Output the [x, y] coordinate of the center of the cell containing the given text.  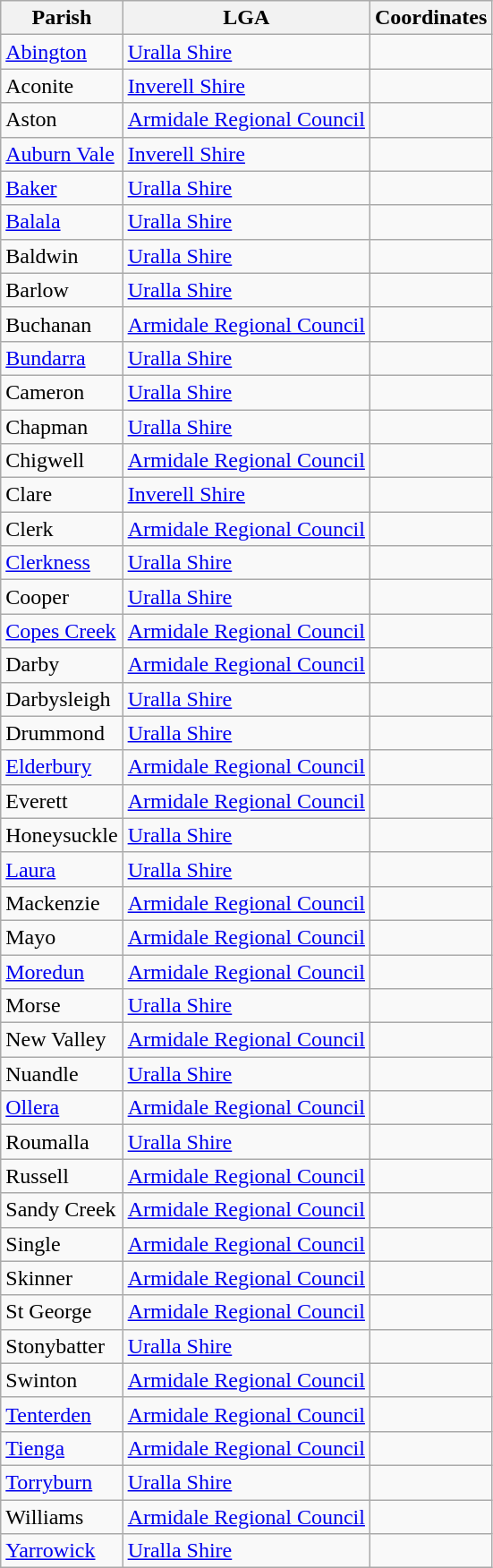
Darby [62, 665]
Coordinates [430, 18]
Elderbury [62, 767]
Russell [62, 1176]
Clerkness [62, 563]
Clare [62, 495]
Cameron [62, 392]
Chapman [62, 427]
Darbysleigh [62, 699]
Aston [62, 120]
St George [62, 1312]
Chigwell [62, 461]
Single [62, 1244]
Moredun [62, 971]
Auburn Vale [62, 154]
Copes Creek [62, 631]
New Valley [62, 1040]
Abington [62, 52]
Tienga [62, 1448]
Bundarra [62, 358]
Swinton [62, 1380]
Nuandle [62, 1074]
Everett [62, 801]
Cooper [62, 597]
Clerk [62, 529]
Torryburn [62, 1482]
Baldwin [62, 256]
Ollera [62, 1108]
Laura [62, 869]
Barlow [62, 290]
Tenterden [62, 1414]
Sandy Creek [62, 1210]
Yarrowick [62, 1551]
Williams [62, 1517]
Honeysuckle [62, 835]
Parish [62, 18]
Morse [62, 1006]
Mayo [62, 937]
Drummond [62, 733]
Mackenzie [62, 903]
LGA [246, 18]
Aconite [62, 86]
Buchanan [62, 324]
Baker [62, 188]
Skinner [62, 1278]
Roumalla [62, 1142]
Stonybatter [62, 1346]
Balala [62, 222]
